Detect which cell encompasses the target text, then output its (X, Y) center coordinate. 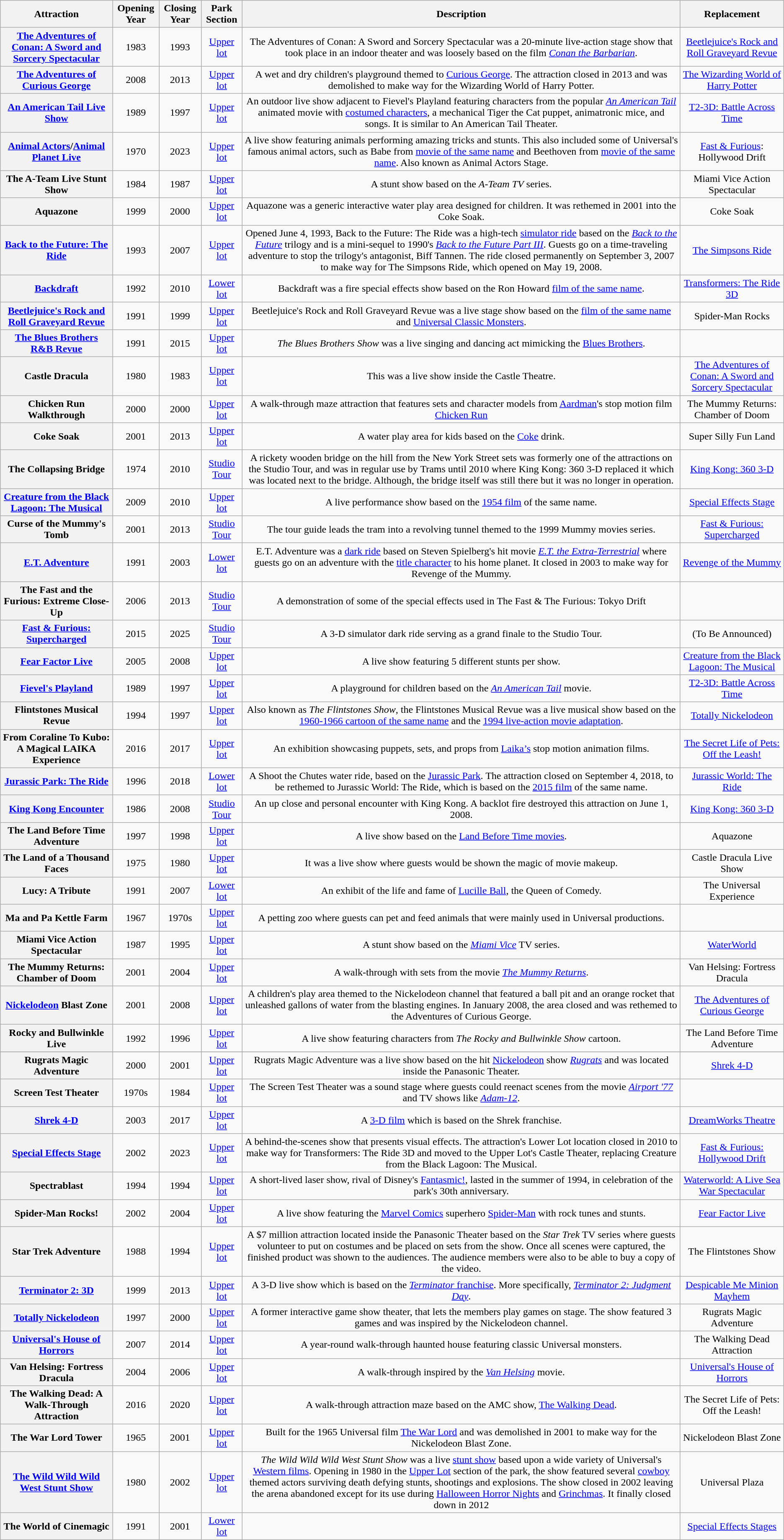
The Universal Experience (732, 890)
The Walking Dead: A Walk-Through Attraction (57, 1405)
Park Section (222, 14)
A live show featuring the Marvel Comics superhero Spider-Man with rock tunes and stunts. (462, 1213)
Closing Year (180, 14)
1967 (136, 918)
Spectrablast (57, 1186)
The Blues Brothers R&B Revue (57, 343)
1975 (136, 863)
The Wizarding World of Harry Potter (732, 80)
1995 (180, 945)
Rocky and Bullwinkle Live (57, 1038)
DreamWorks Theatre (732, 1120)
Opening Year (136, 14)
The A-Team Live Stunt Show (57, 184)
The Fast and the Furious: Extreme Close-Up (57, 601)
2009 (136, 502)
Transformers: The Ride 3D (732, 288)
An American Tail Live Show (57, 113)
E.T. Adventure (57, 562)
A 3-D film which is based on the Shrek franchise. (462, 1120)
King Kong Encounter (57, 809)
Beetlejuice's Rock and Roll Graveyard Revue was a live stage show based on the film of the same name and Universal Classic Monsters. (462, 316)
The Collapsing Bridge (57, 469)
A live show featuring 5 different stunts per show. (462, 661)
Castle Dracula Live Show (732, 863)
1970 (136, 151)
Fievel's Playland (57, 688)
The Wild Wild Wild West Stunt Show (57, 1482)
2020 (180, 1405)
2014 (180, 1344)
Animal Actors/Animal Planet Live (57, 151)
Screen Test Theater (57, 1093)
Waterworld: A Live Sea War Spectacular (732, 1186)
The Land of a Thousand Faces (57, 863)
1998 (180, 836)
A stunt show based on the Miami Vice TV series. (462, 945)
A live show featuring characters from The Rocky and Bullwinkle Show cartoon. (462, 1038)
A live performance show based on the 1954 film of the same name. (462, 502)
Lucy: A Tribute (57, 890)
WaterWorld (732, 945)
Back to the Future: The Ride (57, 250)
Castle Dracula (57, 376)
A 3-D live show which is based on the Terminator franchise. More specifically, Terminator 2: Judgment Day. (462, 1290)
A walk-through maze attraction that features sets and character models from Aardman's stop motion film Chicken Run (462, 409)
Aquazone was a generic interactive water play area designed for children. It was rethemed in 2001 into the Coke Soak. (462, 211)
A 3-D simulator dark ride serving as a grand finale to the Studio Tour. (462, 634)
Built for the 1965 Universal film The War Lord and was demolished in 2001 to make way for the Nickelodeon Blast Zone. (462, 1438)
2018 (180, 781)
Universal Plaza (732, 1482)
Jurassic World: The Ride (732, 781)
An exhibit of the life and fame of Lucille Ball, the Queen of Comedy. (462, 890)
Flintstones Musical Revue (57, 716)
A year-round walk-through haunted house featuring classic Universal monsters. (462, 1344)
The Simpsons Ride (732, 250)
A petting zoo where guests can pet and feed animals that were mainly used in Universal productions. (462, 918)
A walk-through inspired by the Van Helsing movie. (462, 1372)
A walk-through with sets from the movie The Mummy Returns. (462, 972)
From Coraline To Kubo: A Magical LAIKA Experience (57, 748)
A water play area for kids based on the Coke drink. (462, 437)
Star Trek Adventure (57, 1251)
A demonstration of some of the special effects used in The Fast & The Furious: Tokyo Drift (462, 601)
An up close and personal encounter with King Kong. A backlot fire destroyed this attraction on June 1, 2008. (462, 809)
2025 (180, 634)
Backdraft was a fire special effects show based on the Ron Howard film of the same name. (462, 288)
The World of Cinemagic (57, 1526)
A stunt show based on the A-Team TV series. (462, 184)
Description (462, 14)
The Walking Dead Attraction (732, 1344)
1986 (136, 809)
2005 (136, 661)
A playground for children based on the An American Tail movie. (462, 688)
Replacement (732, 14)
Despicable Me Minion Mayhem (732, 1290)
Super Silly Fun Land (732, 437)
Revenge of the Mummy (732, 562)
This was a live show inside the Castle Theatre. (462, 376)
Backdraft (57, 288)
1965 (136, 1438)
The tour guide leads the tram into a revolving tunnel themed to the 1999 Mummy movies series. (462, 530)
Ma and Pa Kettle Farm (57, 918)
It was a live show where guests would be shown the magic of movie makeup. (462, 863)
A short-lived laser show, rival of Disney's Fantasmic!, lasted in the summer of 1994, in celebration of the park's 30th anniversary. (462, 1186)
Jurassic Park: The Ride (57, 781)
Spider-Man Rocks! (57, 1213)
A walk-through attraction maze based on the AMC show, The Walking Dead. (462, 1405)
1988 (136, 1251)
Attraction (57, 14)
A live show based on the Land Before Time movies. (462, 836)
The Screen Test Theater was a sound stage where guests could reenact scenes from the movie Airport '77 and TV shows like Adam-12. (462, 1093)
The War Lord Tower (57, 1438)
Curse of the Mummy's Tomb (57, 530)
Rugrats Magic Adventure was a live show based on the hit Nickelodeon show Rugrats and was located inside the Panasonic Theater. (462, 1065)
Chicken Run Walkthrough (57, 409)
Terminator 2: 3D (57, 1290)
An exhibition showcasing puppets, sets, and props from Laika’s stop motion animation films. (462, 748)
1974 (136, 469)
Spider-Man Rocks (732, 316)
The Blues Brothers Show was a live singing and dancing act mimicking the Blues Brothers. (462, 343)
(To Be Announced) (732, 634)
Special Effects Stages (732, 1526)
The Flintstones Show (732, 1251)
